Output the (X, Y) coordinate of the center of the cell containing the given text.  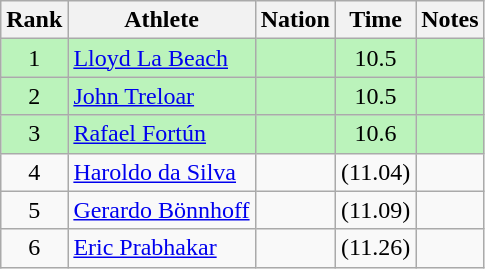
Rank (34, 20)
Athlete (162, 20)
10.6 (376, 134)
4 (34, 172)
5 (34, 210)
(11.26) (376, 248)
Notes (450, 20)
Rafael Fortún (162, 134)
Eric Prabhakar (162, 248)
1 (34, 58)
Nation (295, 20)
(11.09) (376, 210)
Time (376, 20)
(11.04) (376, 172)
2 (34, 96)
John Treloar (162, 96)
Lloyd La Beach (162, 58)
6 (34, 248)
3 (34, 134)
Haroldo da Silva (162, 172)
Gerardo Bönnhoff (162, 210)
